Return the (X, Y) coordinate for the center point of the cell that contains the specified text.  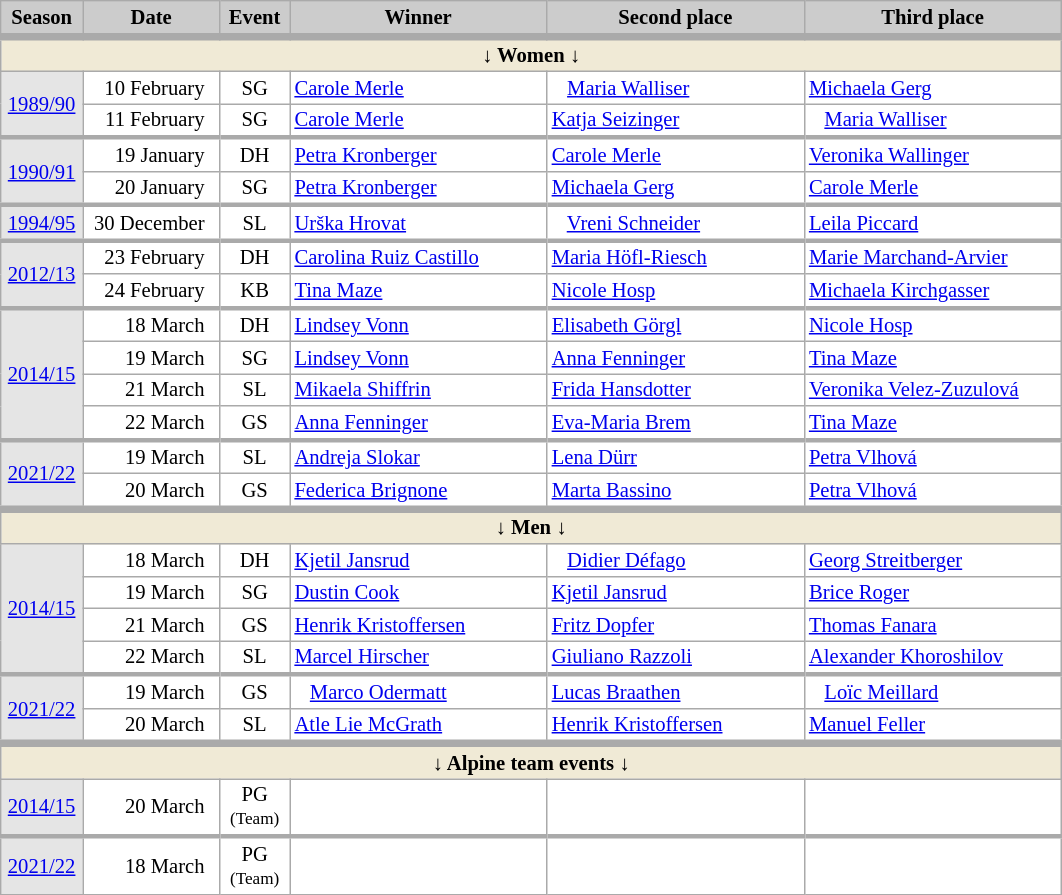
Event (255, 18)
Vreni Schneider (676, 222)
Giuliano Razzoli (676, 657)
Marta Bassino (676, 490)
Georg Streitberger (932, 560)
2012/13 (42, 274)
Mikaela Shiffrin (418, 389)
1989/90 (42, 104)
Veronika Wallinger (932, 154)
Elisabeth Görgl (676, 324)
1990/91 (42, 171)
Dustin Cook (418, 592)
Alexander Khoroshilov (932, 657)
Veronika Velez-Zuzulová (932, 389)
Second place (676, 18)
1994/95 (42, 222)
Fritz Dopfer (676, 624)
Thomas Fanara (932, 624)
Brice Roger (932, 592)
Frida Hansdotter (676, 389)
Marie Marchand-Arvier (932, 257)
Marcel Hirscher (418, 657)
24 February (150, 291)
Season (42, 18)
Winner (418, 18)
Andreja Slokar (418, 456)
19 January (150, 154)
Third place (932, 18)
10 February (150, 87)
Katja Seizinger (676, 120)
Loïc Meillard (932, 691)
↓ Men ↓ (531, 526)
Eva-Maria Brem (676, 423)
Urška Hrovat (418, 222)
Marco Odermatt (418, 691)
Maria Höfl-Riesch (676, 257)
Didier Défago (676, 560)
KB (255, 291)
Date (150, 18)
Leila Piccard (932, 222)
Lucas Braathen (676, 691)
Atle Lie McGrath (418, 726)
20 January (150, 188)
Michaela Kirchgasser (932, 291)
23 February (150, 257)
30 December (150, 222)
11 February (150, 120)
Manuel Feller (932, 726)
↓ Women ↓ (531, 54)
Federica Brignone (418, 490)
↓ Alpine team events ↓ (531, 760)
Lena Dürr (676, 456)
Carolina Ruiz Castillo (418, 257)
